Locate the cell with the specified text and output its [X, Y] center coordinate. 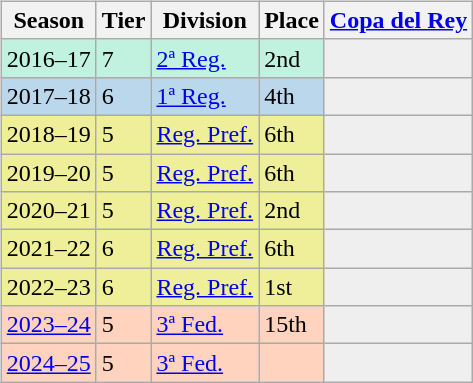
2020–21 [48, 211]
Season [48, 20]
2019–20 [48, 173]
2ª Reg. [205, 58]
2024–25 [48, 363]
Tier [124, 20]
2021–22 [48, 249]
1st [292, 287]
2016–17 [48, 58]
Division [205, 20]
2022–23 [48, 287]
2023–24 [48, 325]
Place [292, 20]
Copa del Rey [398, 20]
1ª Reg. [205, 96]
2017–18 [48, 96]
15th [292, 325]
2018–19 [48, 134]
7 [124, 58]
4th [292, 96]
